Identify which cell holds the provided text, then report its [X, Y] central coordinate. 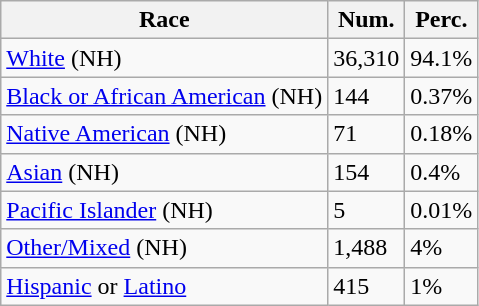
White (NH) [164, 58]
Num. [366, 20]
Black or African American (NH) [164, 96]
94.1% [442, 58]
0.18% [442, 134]
144 [366, 96]
415 [366, 286]
1,488 [366, 248]
4% [442, 248]
Pacific Islander (NH) [164, 210]
36,310 [366, 58]
154 [366, 172]
0.4% [442, 172]
0.01% [442, 210]
1% [442, 286]
Race [164, 20]
71 [366, 134]
Perc. [442, 20]
5 [366, 210]
Native American (NH) [164, 134]
Other/Mixed (NH) [164, 248]
Hispanic or Latino [164, 286]
Asian (NH) [164, 172]
0.37% [442, 96]
